Return the (x, y) coordinate for the center point of the cell that contains the specified text.  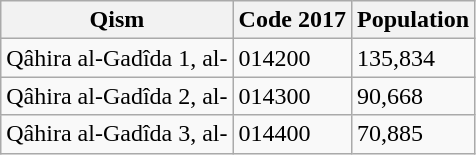
90,668 (412, 96)
Population (412, 20)
Qâhira al-Gadîda 2, al- (117, 96)
Qâhira al-Gadîda 1, al- (117, 58)
Qâhira al-Gadîda 3, al- (117, 134)
Code 2017 (292, 20)
135,834 (412, 58)
014300 (292, 96)
70,885 (412, 134)
014200 (292, 58)
Qism (117, 20)
014400 (292, 134)
